Determine the (x, y) coordinate at the center of the cell enclosing the given text.  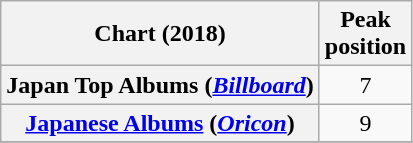
Japan Top Albums (Billboard) (160, 85)
Chart (2018) (160, 34)
7 (365, 85)
Peakposition (365, 34)
9 (365, 123)
Japanese Albums (Oricon) (160, 123)
